For the text-containing cell, return its midpoint in (x, y) coordinate format. 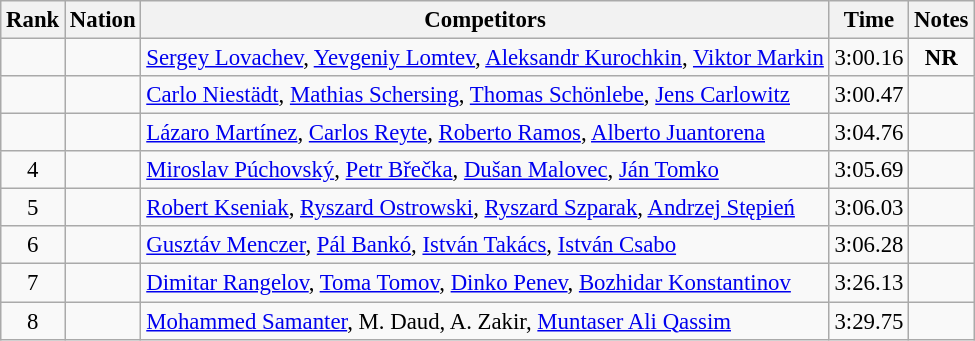
3:00.16 (869, 58)
Rank (33, 20)
Time (869, 20)
3:06.03 (869, 208)
Lázaro Martínez, Carlos Reyte, Roberto Ramos, Alberto Juantorena (485, 133)
Mohammed Samanter, M. Daud, A. Zakir, Muntaser Ali Qassim (485, 321)
3:29.75 (869, 321)
Notes (942, 20)
4 (33, 170)
3:00.47 (869, 95)
3:06.28 (869, 245)
Miroslav Púchovský, Petr Břečka, Dušan Malovec, Ján Tomko (485, 170)
3:26.13 (869, 283)
NR (942, 58)
3:04.76 (869, 133)
Competitors (485, 20)
Carlo Niestädt, Mathias Schersing, Thomas Schönlebe, Jens Carlowitz (485, 95)
5 (33, 208)
8 (33, 321)
Dimitar Rangelov, Toma Tomov, Dinko Penev, Bozhidar Konstantinov (485, 283)
Robert Kseniak, Ryszard Ostrowski, Ryszard Szparak, Andrzej Stępień (485, 208)
Sergey Lovachev, Yevgeniy Lomtev, Aleksandr Kurochkin, Viktor Markin (485, 58)
3:05.69 (869, 170)
7 (33, 283)
6 (33, 245)
Gusztáv Menczer, Pál Bankó, István Takács, István Csabo (485, 245)
Nation (103, 20)
